Return the [X, Y] coordinate for the center point of the cell that contains the specified text.  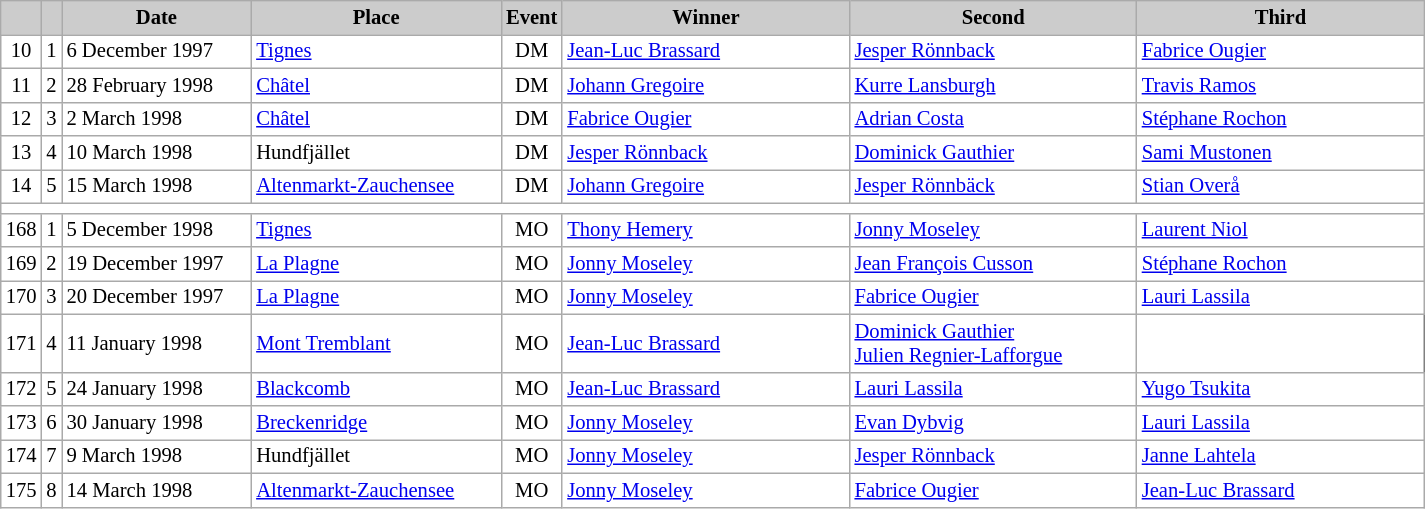
Mont Tremblant [376, 343]
Date [157, 17]
Second [994, 17]
Sami Mustonen [1280, 153]
Yugo Tsukita [1280, 389]
168 [22, 230]
20 December 1997 [157, 297]
173 [22, 423]
10 [22, 51]
Winner [706, 17]
14 [22, 186]
11 January 1998 [157, 343]
9 March 1998 [157, 456]
12 [22, 119]
15 March 1998 [157, 186]
Kurre Lansburgh [994, 85]
19 December 1997 [157, 263]
14 March 1998 [157, 490]
Breckenridge [376, 423]
175 [22, 490]
170 [22, 297]
24 January 1998 [157, 389]
7 [51, 456]
169 [22, 263]
Dominick Gauthier Julien Regnier-Lafforgue [994, 343]
Laurent Niol [1280, 230]
Adrian Costa [994, 119]
Event [532, 17]
28 February 1998 [157, 85]
13 [22, 153]
Stian Overå [1280, 186]
Place [376, 17]
5 December 1998 [157, 230]
30 January 1998 [157, 423]
8 [51, 490]
Jean François Cusson [994, 263]
171 [22, 343]
Third [1280, 17]
Dominick Gauthier [994, 153]
6 December 1997 [157, 51]
Janne Lahtela [1280, 456]
Blackcomb [376, 389]
11 [22, 85]
Evan Dybvig [994, 423]
6 [51, 423]
Thony Hemery [706, 230]
10 March 1998 [157, 153]
Travis Ramos [1280, 85]
172 [22, 389]
174 [22, 456]
Jesper Rönnbäck [994, 186]
2 March 1998 [157, 119]
